Identify which cell holds the provided text, then report its [X, Y] central coordinate. 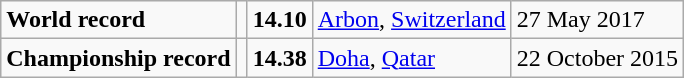
Championship record [118, 58]
Arbon, Switzerland [412, 20]
22 October 2015 [597, 58]
14.10 [280, 20]
Doha, Qatar [412, 58]
27 May 2017 [597, 20]
14.38 [280, 58]
World record [118, 20]
